Search for the cell housing the specified text and yield its (x, y) center coordinate. 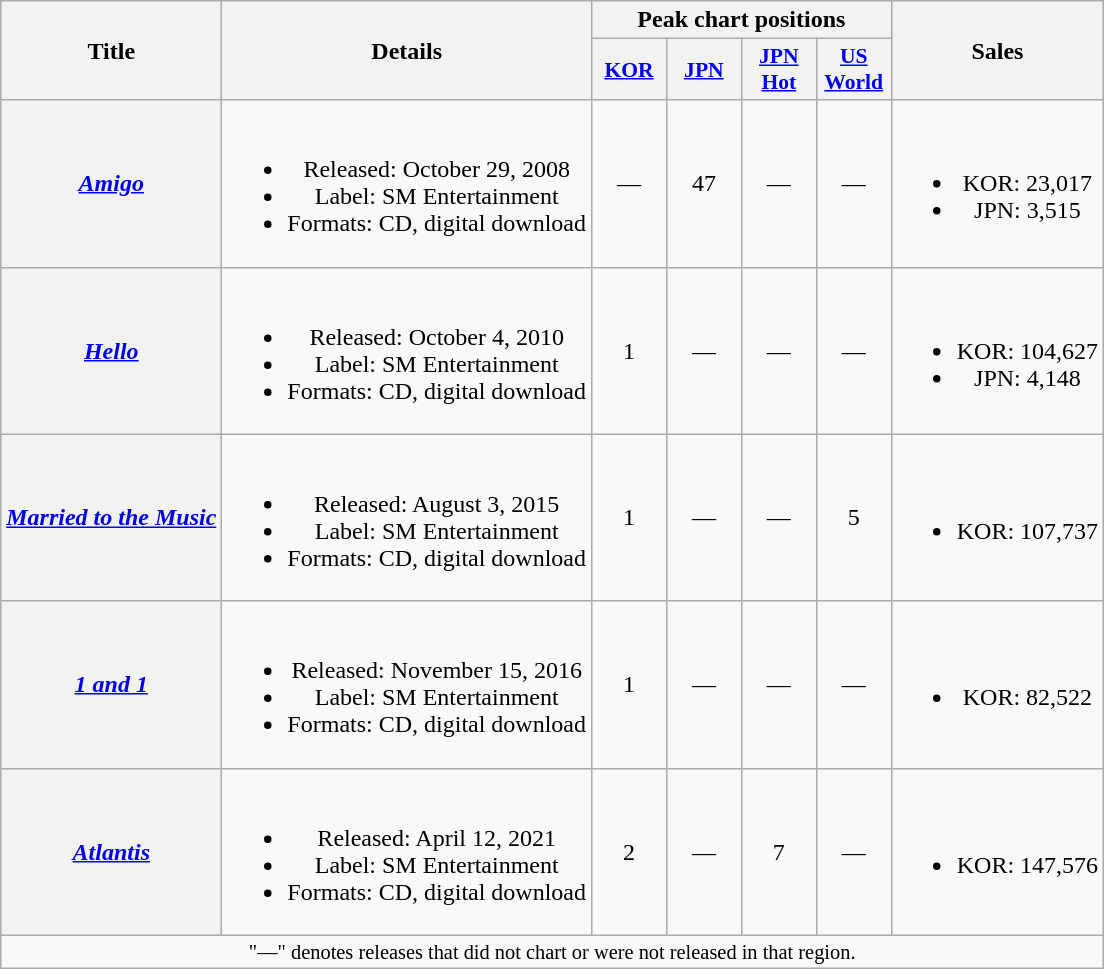
Released: October 4, 2010Label: SM EntertainmentFormats: CD, digital download (407, 350)
Atlantis (112, 852)
KOR: 104,627JPN: 4,148 (997, 350)
Amigo (112, 184)
Released: April 12, 2021Label: SM EntertainmentFormats: CD, digital download (407, 852)
JPN Hot (778, 70)
KOR (630, 70)
Details (407, 50)
USWorld (854, 70)
JPN (704, 70)
KOR: 107,737 (997, 518)
Released: October 29, 2008Label: SM EntertainmentFormats: CD, digital download (407, 184)
5 (854, 518)
KOR: 147,576 (997, 852)
Hello (112, 350)
2 (630, 852)
Sales (997, 50)
1 and 1 (112, 684)
KOR: 82,522 (997, 684)
KOR: 23,017JPN: 3,515 (997, 184)
Title (112, 50)
7 (778, 852)
47 (704, 184)
Released: November 15, 2016Label: SM EntertainmentFormats: CD, digital download (407, 684)
"—" denotes releases that did not chart or were not released in that region. (552, 952)
Married to the Music (112, 518)
Peak chart positions (742, 20)
Released: August 3, 2015Label: SM EntertainmentFormats: CD, digital download (407, 518)
